Search for the cell housing the specified text and yield its [x, y] center coordinate. 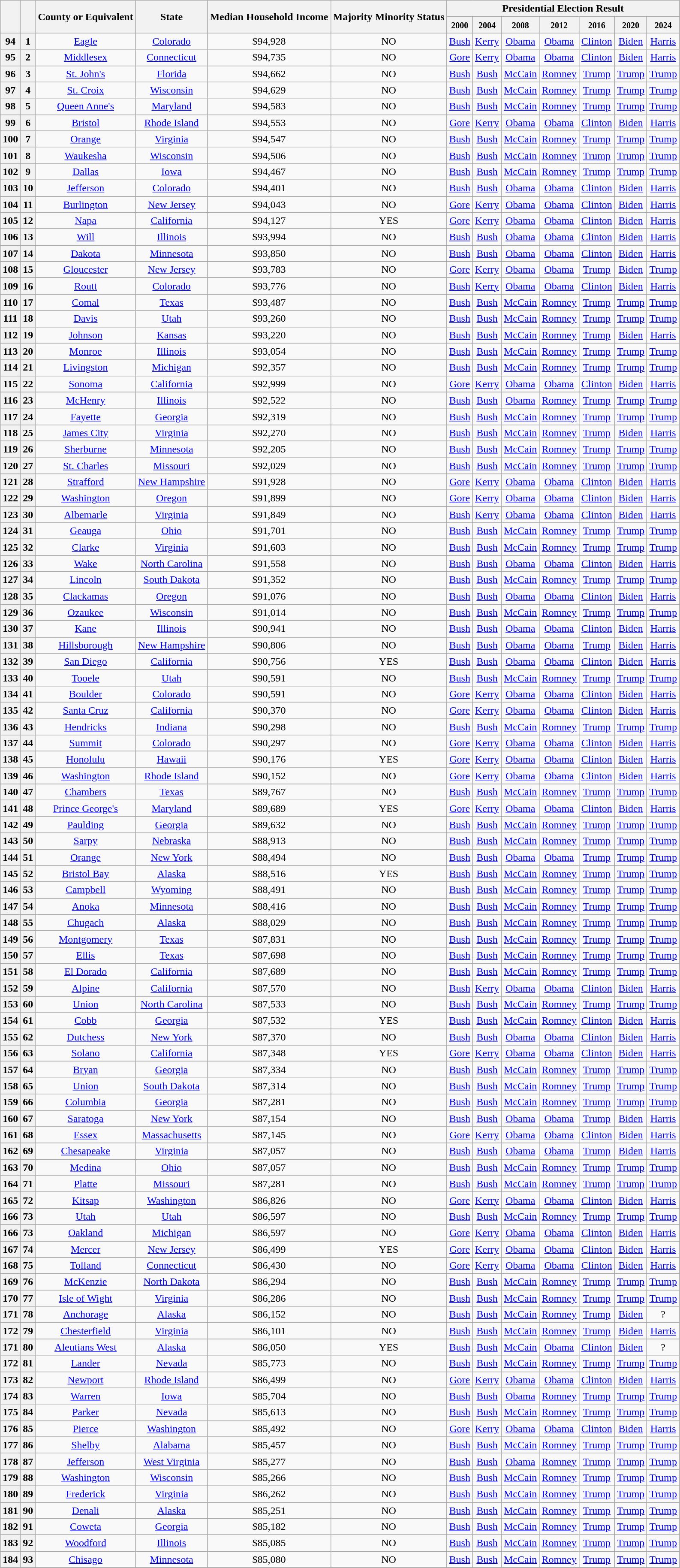
Bristol [86, 123]
89 [28, 1494]
2000 [460, 25]
Bryan [86, 1070]
Santa Cruz [86, 710]
61 [28, 1021]
116 [10, 400]
Hillsborough [86, 645]
106 [10, 237]
$85,704 [269, 1396]
165 [10, 1200]
Shelby [86, 1445]
81 [28, 1363]
47 [28, 792]
Warren [86, 1396]
$85,457 [269, 1445]
Hendricks [86, 727]
115 [10, 384]
88 [28, 1478]
$94,553 [269, 123]
96 [10, 74]
111 [10, 319]
117 [10, 416]
Davis [86, 319]
$87,532 [269, 1021]
Bristol Bay [86, 874]
119 [10, 449]
Aleutians West [86, 1347]
40 [28, 678]
$90,756 [269, 661]
49 [28, 825]
95 [10, 57]
16 [28, 286]
$86,294 [269, 1282]
Lincoln [86, 580]
$86,101 [269, 1331]
13 [28, 237]
164 [10, 1184]
Cobb [86, 1021]
Waukesha [86, 155]
Chugach [86, 923]
$85,266 [269, 1478]
Wake [86, 564]
36 [28, 612]
Sonoma [86, 384]
Chisago [86, 1559]
Clackamas [86, 596]
Honolulu [86, 760]
60 [28, 1004]
$94,547 [269, 139]
168 [10, 1266]
20 [28, 351]
97 [10, 90]
Alabama [172, 1445]
$91,603 [269, 547]
162 [10, 1151]
St. Croix [86, 90]
29 [28, 498]
$94,735 [269, 57]
156 [10, 1053]
$86,050 [269, 1347]
Parker [86, 1412]
103 [10, 188]
Lander [86, 1363]
10 [28, 188]
17 [28, 302]
6 [28, 123]
51 [28, 857]
59 [28, 988]
$90,370 [269, 710]
167 [10, 1249]
Boulder [86, 694]
$93,994 [269, 237]
92 [28, 1543]
157 [10, 1070]
86 [28, 1445]
$93,260 [269, 319]
155 [10, 1037]
$87,348 [269, 1053]
52 [28, 874]
24 [28, 416]
Prince George's [86, 808]
Essex [86, 1135]
8 [28, 155]
130 [10, 629]
El Dorado [86, 971]
$85,277 [269, 1461]
53 [28, 890]
$87,154 [269, 1119]
41 [28, 694]
104 [10, 205]
Will [86, 237]
Indiana [172, 727]
Queen Anne's [86, 106]
144 [10, 857]
77 [28, 1298]
Paulding [86, 825]
Anoka [86, 906]
$87,145 [269, 1135]
74 [28, 1249]
55 [28, 923]
$91,558 [269, 564]
71 [28, 1184]
150 [10, 955]
151 [10, 971]
99 [10, 123]
158 [10, 1086]
$88,913 [269, 841]
63 [28, 1053]
Tooele [86, 678]
54 [28, 906]
2024 [663, 25]
$88,416 [269, 906]
100 [10, 139]
Middlesex [86, 57]
161 [10, 1135]
$87,533 [269, 1004]
125 [10, 547]
$90,297 [269, 743]
112 [10, 335]
Presidential Election Result [563, 9]
11 [28, 205]
$93,850 [269, 253]
$94,583 [269, 106]
Monroe [86, 351]
$94,662 [269, 74]
2008 [520, 25]
$91,899 [269, 498]
Dallas [86, 172]
$94,506 [269, 155]
32 [28, 547]
Chesapeake [86, 1151]
18 [28, 319]
179 [10, 1478]
$88,516 [269, 874]
159 [10, 1102]
$94,629 [269, 90]
173 [10, 1380]
163 [10, 1167]
37 [28, 629]
43 [28, 727]
Tolland [86, 1266]
91 [28, 1527]
147 [10, 906]
Eagle [86, 41]
Dutchess [86, 1037]
Sarpy [86, 841]
129 [10, 612]
23 [28, 400]
2012 [559, 25]
McHenry [86, 400]
Chesterfield [86, 1331]
McKenzie [86, 1282]
44 [28, 743]
$87,831 [269, 939]
78 [28, 1315]
Columbia [86, 1102]
$91,849 [269, 515]
Johnson [86, 335]
Livingston [86, 368]
30 [28, 515]
153 [10, 1004]
140 [10, 792]
$93,783 [269, 270]
98 [10, 106]
85 [28, 1429]
109 [10, 286]
Campbell [86, 890]
2004 [487, 25]
42 [28, 710]
114 [10, 368]
Woodford [86, 1543]
$85,492 [269, 1429]
$85,182 [269, 1527]
Albemarle [86, 515]
181 [10, 1510]
15 [28, 270]
90 [28, 1510]
$86,826 [269, 1200]
Burlington [86, 205]
$88,491 [269, 890]
County or Equivalent [86, 17]
31 [28, 531]
$88,029 [269, 923]
$91,928 [269, 482]
83 [28, 1396]
39 [28, 661]
93 [28, 1559]
65 [28, 1086]
Pierce [86, 1429]
182 [10, 1527]
Hawaii [172, 760]
80 [28, 1347]
58 [28, 971]
San Diego [86, 661]
$94,043 [269, 205]
26 [28, 449]
Alpine [86, 988]
25 [28, 433]
35 [28, 596]
$86,152 [269, 1315]
$91,076 [269, 596]
$87,570 [269, 988]
Medina [86, 1167]
Kansas [172, 335]
107 [10, 253]
3 [28, 74]
$86,430 [269, 1266]
180 [10, 1494]
132 [10, 661]
$85,080 [269, 1559]
131 [10, 645]
28 [28, 482]
Platte [86, 1184]
76 [28, 1282]
175 [10, 1412]
169 [10, 1282]
Montgomery [86, 939]
34 [28, 580]
184 [10, 1559]
Ozaukee [86, 612]
Newport [86, 1380]
152 [10, 988]
68 [28, 1135]
57 [28, 955]
$87,314 [269, 1086]
Gloucester [86, 270]
$92,029 [269, 465]
$85,085 [269, 1543]
33 [28, 564]
2016 [597, 25]
22 [28, 384]
$89,632 [269, 825]
$91,352 [269, 580]
$87,689 [269, 971]
4 [28, 90]
$86,262 [269, 1494]
West Virginia [172, 1461]
Coweta [86, 1527]
$94,928 [269, 41]
124 [10, 531]
69 [28, 1151]
84 [28, 1412]
135 [10, 710]
$92,270 [269, 433]
64 [28, 1070]
Majority Minority Status [388, 17]
148 [10, 923]
48 [28, 808]
$86,286 [269, 1298]
27 [28, 465]
110 [10, 302]
Chambers [86, 792]
$93,054 [269, 351]
128 [10, 596]
$94,401 [269, 188]
94 [10, 41]
2020 [631, 25]
149 [10, 939]
James City [86, 433]
Isle of Wight [86, 1298]
$92,205 [269, 449]
101 [10, 155]
Fayette [86, 416]
146 [10, 890]
143 [10, 841]
138 [10, 760]
136 [10, 727]
$87,370 [269, 1037]
126 [10, 564]
123 [10, 515]
12 [28, 221]
Nebraska [172, 841]
Sherburne [86, 449]
Oakland [86, 1233]
$89,767 [269, 792]
154 [10, 1021]
7 [28, 139]
160 [10, 1119]
46 [28, 776]
Comal [86, 302]
127 [10, 580]
Anchorage [86, 1315]
$93,487 [269, 302]
Geauga [86, 531]
Florida [172, 74]
174 [10, 1396]
Mercer [86, 1249]
Dakota [86, 253]
$90,941 [269, 629]
Median Household Income [269, 17]
$87,698 [269, 955]
14 [28, 253]
$90,298 [269, 727]
62 [28, 1037]
Routt [86, 286]
Solano [86, 1053]
$91,701 [269, 531]
$90,152 [269, 776]
$85,251 [269, 1510]
Ellis [86, 955]
67 [28, 1119]
$90,176 [269, 760]
82 [28, 1380]
St. John's [86, 74]
87 [28, 1461]
$93,220 [269, 335]
75 [28, 1266]
113 [10, 351]
45 [28, 760]
Denali [86, 1510]
State [172, 17]
North Dakota [172, 1282]
St. Charles [86, 465]
$92,522 [269, 400]
183 [10, 1543]
170 [10, 1298]
177 [10, 1445]
Saratoga [86, 1119]
50 [28, 841]
Clarke [86, 547]
56 [28, 939]
$87,334 [269, 1070]
$91,014 [269, 612]
21 [28, 368]
66 [28, 1102]
141 [10, 808]
120 [10, 465]
Napa [86, 221]
105 [10, 221]
142 [10, 825]
Strafford [86, 482]
Frederick [86, 1494]
$93,776 [269, 286]
122 [10, 498]
108 [10, 270]
$89,689 [269, 808]
139 [10, 776]
Kane [86, 629]
$94,127 [269, 221]
137 [10, 743]
79 [28, 1331]
121 [10, 482]
1 [28, 41]
70 [28, 1167]
178 [10, 1461]
118 [10, 433]
$85,613 [269, 1412]
133 [10, 678]
145 [10, 874]
$92,357 [269, 368]
Wyoming [172, 890]
$92,319 [269, 416]
$85,773 [269, 1363]
$92,999 [269, 384]
176 [10, 1429]
19 [28, 335]
102 [10, 172]
$90,806 [269, 645]
38 [28, 645]
72 [28, 1200]
134 [10, 694]
$94,467 [269, 172]
Kitsap [86, 1200]
9 [28, 172]
2 [28, 57]
Massachusetts [172, 1135]
5 [28, 106]
$88,494 [269, 857]
Summit [86, 743]
